Identify which cell holds the provided text, then report its (X, Y) central coordinate. 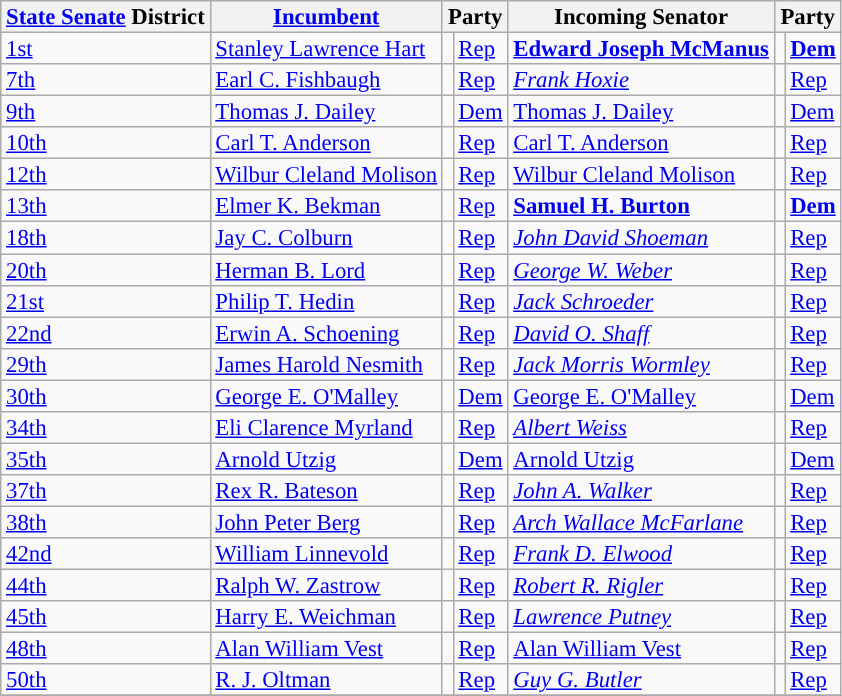
7th (106, 80)
Lawrence Putney (641, 617)
R. J. Oltman (326, 680)
Erwin A. Schoening (326, 333)
34th (106, 428)
20th (106, 270)
30th (106, 396)
Eli Clarence Myrland (326, 428)
Frank Hoxie (641, 80)
Arch Wallace McFarlane (641, 522)
21st (106, 301)
Ralph W. Zastrow (326, 586)
10th (106, 143)
44th (106, 586)
Samuel H. Burton (641, 206)
Earl C. Fishbaugh (326, 80)
35th (106, 459)
29th (106, 364)
38th (106, 522)
John A. Walker (641, 491)
John David Shoeman (641, 238)
Robert R. Rigler (641, 586)
James Harold Nesmith (326, 364)
Harry E. Weichman (326, 617)
Frank D. Elwood (641, 554)
Incumbent (326, 17)
Jack Morris Wormley (641, 364)
George W. Weber (641, 270)
Incoming Senator (641, 17)
Albert Weiss (641, 428)
13th (106, 206)
John Peter Berg (326, 522)
Jack Schroeder (641, 301)
Stanley Lawrence Hart (326, 49)
State Senate District (106, 17)
22nd (106, 333)
Elmer K. Bekman (326, 206)
42nd (106, 554)
45th (106, 617)
37th (106, 491)
18th (106, 238)
9th (106, 112)
David O. Shaff (641, 333)
Jay C. Colburn (326, 238)
Philip T. Hedin (326, 301)
1st (106, 49)
48th (106, 649)
Guy G. Butler (641, 680)
William Linnevold (326, 554)
Edward Joseph McManus (641, 49)
50th (106, 680)
12th (106, 175)
Herman B. Lord (326, 270)
Rex R. Bateson (326, 491)
